Provide the [x, y] coordinate of the cell's center where the given text is located.  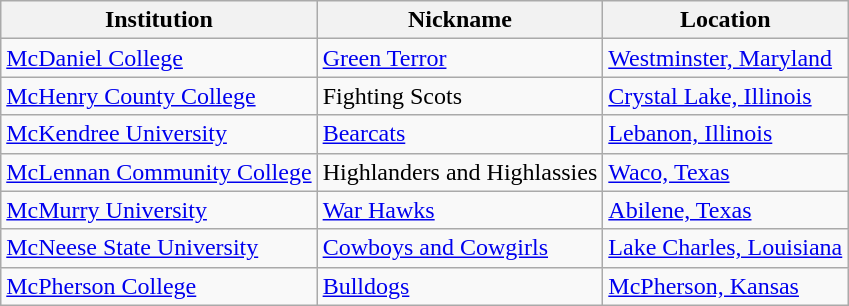
McPherson College [159, 286]
War Hawks [460, 210]
Green Terror [460, 58]
Fighting Scots [460, 96]
Cowboys and Cowgirls [460, 248]
McLennan Community College [159, 172]
McMurry University [159, 210]
McDaniel College [159, 58]
Waco, Texas [726, 172]
McKendree University [159, 134]
McHenry County College [159, 96]
McPherson, Kansas [726, 286]
Nickname [460, 20]
Institution [159, 20]
Abilene, Texas [726, 210]
Westminster, Maryland [726, 58]
Location [726, 20]
Highlanders and Highlassies [460, 172]
McNeese State University [159, 248]
Lebanon, Illinois [726, 134]
Bearcats [460, 134]
Crystal Lake, Illinois [726, 96]
Bulldogs [460, 286]
Lake Charles, Louisiana [726, 248]
